Pinpoint the cell where the given text exists, returning its (X, Y) midpoint coordinate. 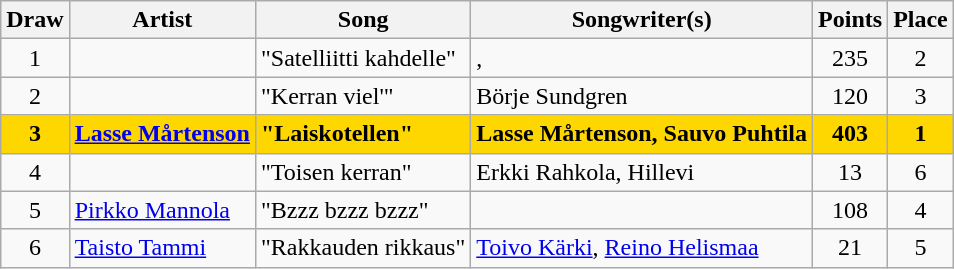
Taisto Tammi (162, 248)
21 (850, 248)
"Laiskotellen" (362, 134)
Draw (35, 20)
, (642, 58)
13 (850, 172)
"Rakkauden rikkaus" (362, 248)
Song (362, 20)
Lasse Mårtenson (162, 134)
Pirkko Mannola (162, 210)
Songwriter(s) (642, 20)
"Bzzz bzzz bzzz" (362, 210)
Erkki Rahkola, Hillevi (642, 172)
108 (850, 210)
Lasse Mårtenson, Sauvo Puhtila (642, 134)
"Satelliitti kahdelle" (362, 58)
Toivo Kärki, Reino Helismaa (642, 248)
"Toisen kerran" (362, 172)
"Kerran viel'" (362, 96)
403 (850, 134)
120 (850, 96)
Points (850, 20)
Artist (162, 20)
Börje Sundgren (642, 96)
235 (850, 58)
Place (921, 20)
